Scan for the cell matching the given text and deliver its (X, Y) coordinate at center. 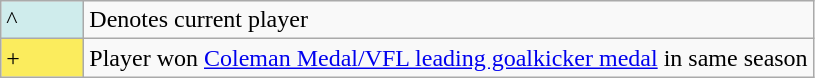
^ (42, 20)
Player won Coleman Medal/VFL leading goalkicker medal in same season (448, 58)
+ (42, 58)
Denotes current player (448, 20)
